Search for the cell housing the specified text and yield its [X, Y] center coordinate. 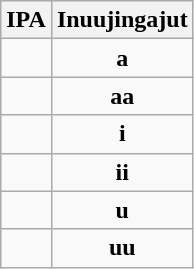
u [122, 210]
aa [122, 96]
uu [122, 248]
ii [122, 172]
a [122, 58]
Inuujingajut [122, 20]
IPA [26, 20]
i [122, 134]
